Determine the [X, Y] coordinate at the center of the cell enclosing the given text.  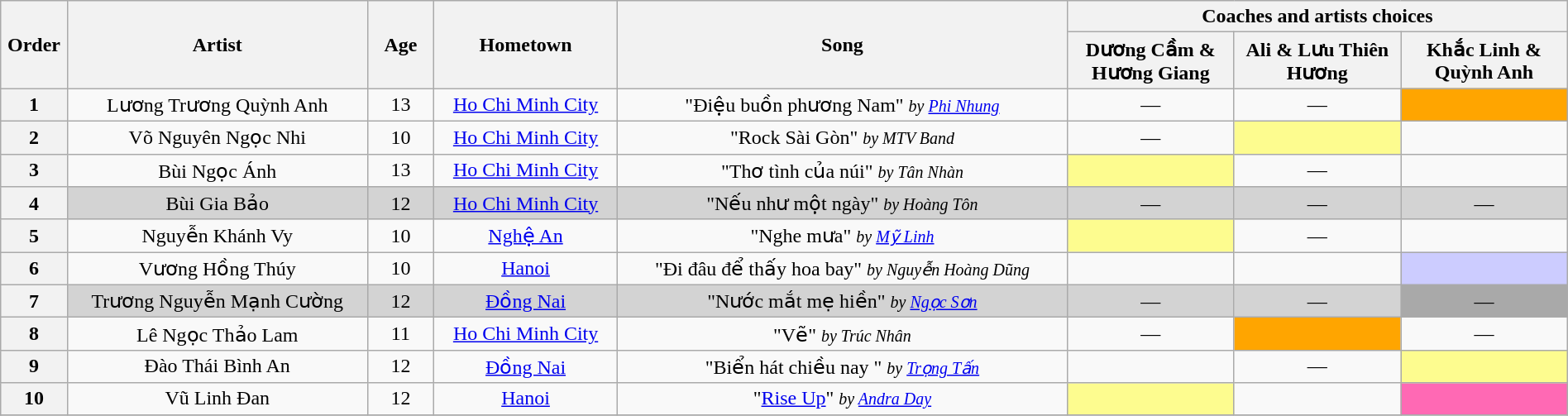
Lê Ngọc Thảo Lam [217, 334]
Võ Nguyên Ngọc Nhi [217, 137]
8 [35, 334]
Coaches and artists choices [1318, 17]
Vương Hồng Thúy [217, 269]
11 [400, 334]
Đào Thái Bình An [217, 366]
Song [842, 45]
6 [35, 269]
Age [400, 45]
5 [35, 236]
9 [35, 366]
Vũ Linh Đan [217, 399]
"Vẽ" by Trúc Nhân [842, 334]
Dương Cầm & Hương Giang [1151, 60]
"Nước mắt mẹ hiền" by Ngọc Sơn [842, 301]
Bùi Gia Bảo [217, 203]
Lương Trương Quỳnh Anh [217, 105]
2 [35, 137]
"Điệu buồn phương Nam" by Phi Nhung [842, 105]
Nguyễn Khánh Vy [217, 236]
"Rise Up" by Andra Day [842, 399]
Trương Nguyễn Mạnh Cường [217, 301]
4 [35, 203]
Ali & Lưu Thiên Hương [1317, 60]
Bùi Ngọc Ánh [217, 170]
"Thơ tình của núi" by Tân Nhàn [842, 170]
Order [35, 45]
Artist [217, 45]
"Đi đâu để thấy hoa bay" by Nguyễn Hoàng Dũng [842, 269]
Nghệ An [526, 236]
7 [35, 301]
"Biển hát chiều nay " by Trọng Tấn [842, 366]
"Nếu như một ngày" by Hoàng Tôn [842, 203]
3 [35, 170]
"Nghe mưa" by Mỹ Linh [842, 236]
Khắc Linh & Quỳnh Anh [1484, 60]
Hometown [526, 45]
1 [35, 105]
"Rock Sài Gòn" by MTV Band [842, 137]
